Return (X, Y) of the center of cell containing provided text 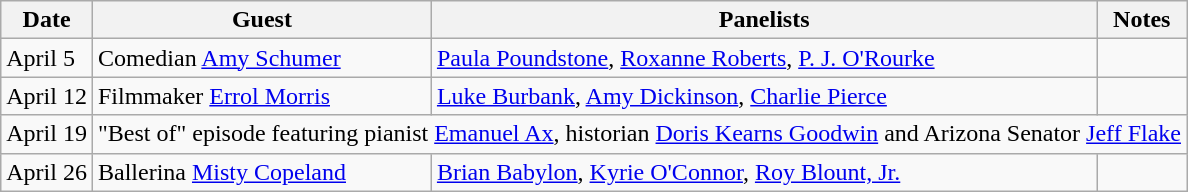
April 5 (47, 58)
Comedian Amy Schumer (262, 58)
"Best of" episode featuring pianist Emanuel Ax, historian Doris Kearns Goodwin and Arizona Senator Jeff Flake (639, 134)
Ballerina Misty Copeland (262, 172)
April 12 (47, 96)
Guest (262, 20)
Paula Poundstone, Roxanne Roberts, P. J. O'Rourke (764, 58)
Panelists (764, 20)
Date (47, 20)
April 26 (47, 172)
Luke Burbank, Amy Dickinson, Charlie Pierce (764, 96)
April 19 (47, 134)
Brian Babylon, Kyrie O'Connor, Roy Blount, Jr. (764, 172)
Notes (1142, 20)
Filmmaker Errol Morris (262, 96)
